Scan for the cell matching the given text and deliver its (X, Y) coordinate at center. 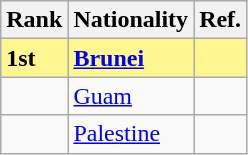
Brunei (131, 58)
Palestine (131, 134)
Guam (131, 96)
Nationality (131, 20)
1st (34, 58)
Ref. (220, 20)
Rank (34, 20)
